For the text-containing cell, return its midpoint in (X, Y) coordinate format. 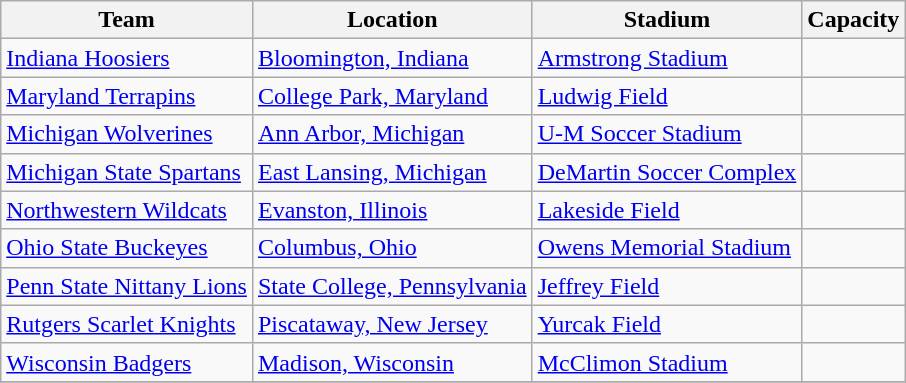
Location (392, 20)
Michigan Wolverines (127, 134)
Ann Arbor, Michigan (392, 134)
East Lansing, Michigan (392, 172)
Wisconsin Badgers (127, 362)
Yurcak Field (667, 324)
Piscataway, New Jersey (392, 324)
Capacity (854, 20)
Ludwig Field (667, 96)
Lakeside Field (667, 210)
U-M Soccer Stadium (667, 134)
Rutgers Scarlet Knights (127, 324)
Owens Memorial Stadium (667, 248)
Ohio State Buckeyes (127, 248)
Indiana Hoosiers (127, 58)
College Park, Maryland (392, 96)
State College, Pennsylvania (392, 286)
Columbus, Ohio (392, 248)
Maryland Terrapins (127, 96)
McClimon Stadium (667, 362)
Armstrong Stadium (667, 58)
Madison, Wisconsin (392, 362)
Northwestern Wildcats (127, 210)
Stadium (667, 20)
Bloomington, Indiana (392, 58)
Team (127, 20)
Jeffrey Field (667, 286)
Evanston, Illinois (392, 210)
Penn State Nittany Lions (127, 286)
DeMartin Soccer Complex (667, 172)
Michigan State Spartans (127, 172)
